From the cell containing the given text, extract its center point as [x, y] coordinate. 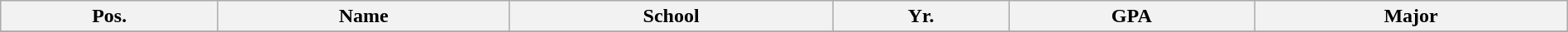
Yr. [920, 16]
Name [364, 16]
Pos. [109, 16]
Major [1411, 16]
School [672, 16]
GPA [1131, 16]
